Return the [X, Y] coordinate for the center point of the cell that contains the specified text.  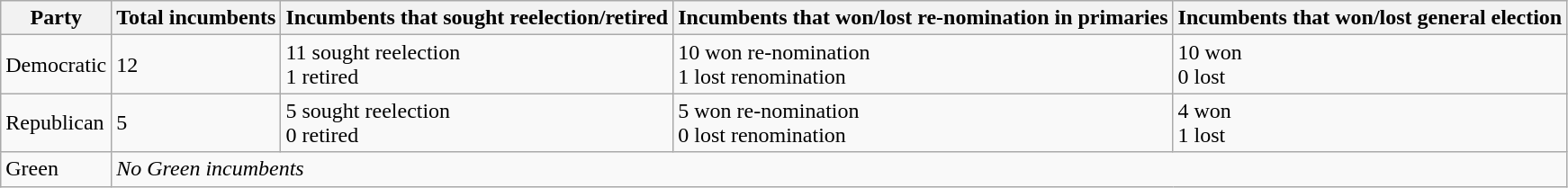
4 won1 lost [1370, 122]
10 won0 lost [1370, 65]
10 won re-nomination1 lost renomination [924, 65]
No Green incumbents [839, 169]
Democratic [56, 65]
5 [196, 122]
Incumbents that won/lost re-nomination in primaries [924, 18]
5 won re-nomination0 lost renomination [924, 122]
5 sought reelection0 retired [477, 122]
Incumbents that sought reelection/retired [477, 18]
Republican [56, 122]
11 sought reelection1 retired [477, 65]
Total incumbents [196, 18]
Party [56, 18]
Green [56, 169]
Incumbents that won/lost general election [1370, 18]
12 [196, 65]
